For the text-containing cell, return its midpoint in [x, y] coordinate format. 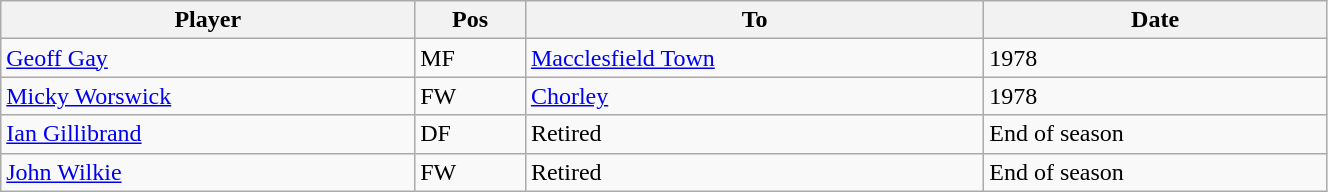
Player [208, 20]
Macclesfield Town [754, 58]
Geoff Gay [208, 58]
MF [470, 58]
To [754, 20]
Pos [470, 20]
Micky Worswick [208, 96]
Chorley [754, 96]
Ian Gillibrand [208, 134]
DF [470, 134]
John Wilkie [208, 172]
Date [1156, 20]
